Search for the cell housing the specified text and yield its [X, Y] center coordinate. 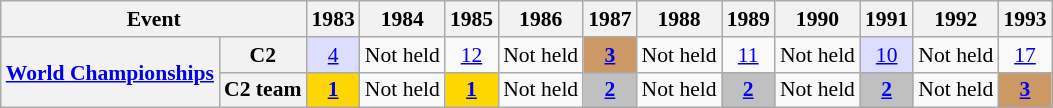
1985 [472, 19]
1989 [748, 19]
1991 [886, 19]
Event [154, 19]
12 [472, 55]
1986 [540, 19]
1987 [610, 19]
C2 [262, 55]
1984 [402, 19]
1993 [1024, 19]
1988 [680, 19]
C2 team [262, 90]
1990 [818, 19]
1983 [332, 19]
4 [332, 55]
10 [886, 55]
11 [748, 55]
World Championships [110, 72]
1992 [956, 19]
17 [1024, 55]
